Extract the (X, Y) coordinate from the center of the cell holding the provided text.  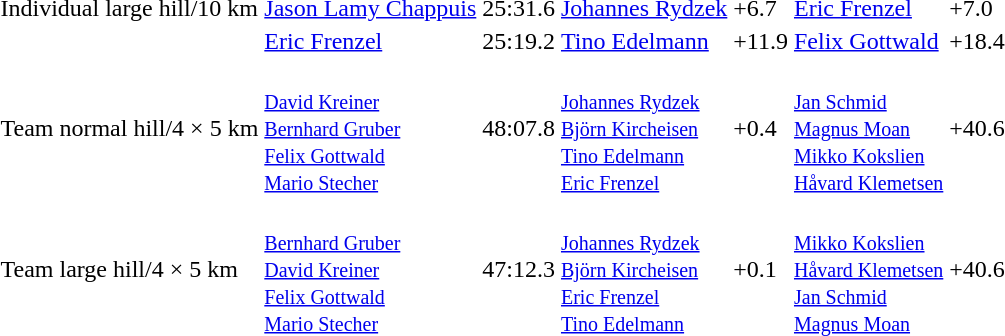
David KreinerBernhard GruberFelix GottwaldMario Stecher (370, 128)
Eric Frenzel (370, 41)
Tino Edelmann (644, 41)
Felix Gottwald (868, 41)
25:19.2 (519, 41)
Johannes RydzekBjörn KircheisenTino EdelmannEric Frenzel (644, 128)
48:07.8 (519, 128)
+11.9 (761, 41)
Jan SchmidMagnus MoanMikko KokslienHåvard Klemetsen (868, 128)
+0.4 (761, 128)
